Search for the cell housing the specified text and yield its (x, y) center coordinate. 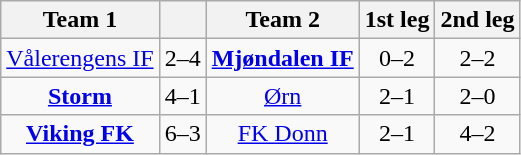
Mjøndalen IF (282, 58)
6–3 (182, 134)
Team 2 (282, 20)
1st leg (397, 20)
Storm (80, 96)
Vålerengens IF (80, 58)
2–0 (478, 96)
2–4 (182, 58)
4–2 (478, 134)
4–1 (182, 96)
Ørn (282, 96)
0–2 (397, 58)
Viking FK (80, 134)
FK Donn (282, 134)
2–2 (478, 58)
2nd leg (478, 20)
Team 1 (80, 20)
